Locate the cell with the specified text and output its (x, y) center coordinate. 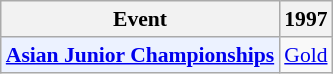
Event (140, 19)
Asian Junior Championships (140, 55)
Gold (306, 55)
1997 (306, 19)
